Output the (X, Y) coordinate of the center of the cell containing the given text.  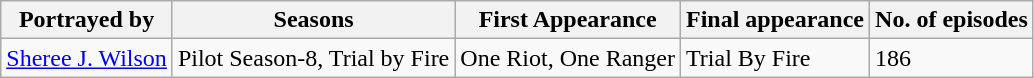
Portrayed by (87, 20)
First Appearance (568, 20)
Trial By Fire (774, 58)
186 (952, 58)
Sheree J. Wilson (87, 58)
Final appearance (774, 20)
No. of episodes (952, 20)
Seasons (313, 20)
One Riot, One Ranger (568, 58)
Pilot Season-8, Trial by Fire (313, 58)
